Determine the [x, y] coordinate at the center of the cell enclosing the given text.  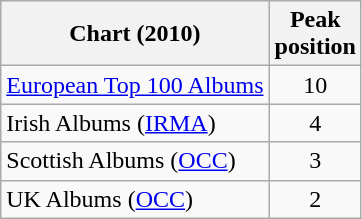
Scottish Albums (OCC) [135, 161]
European Top 100 Albums [135, 85]
UK Albums (OCC) [135, 199]
3 [315, 161]
Irish Albums (IRMA) [135, 123]
Peakposition [315, 34]
10 [315, 85]
2 [315, 199]
4 [315, 123]
Chart (2010) [135, 34]
